Capture the cell that displays the provided text and extract its (x, y) central coordinate. 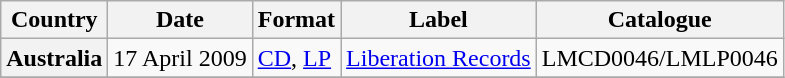
Australia (54, 58)
17 April 2009 (180, 58)
Catalogue (660, 20)
CD, LP (296, 58)
Country (54, 20)
Liberation Records (439, 58)
Date (180, 20)
Format (296, 20)
Label (439, 20)
LMCD0046/LMLP0046 (660, 58)
